Determine the (X, Y) coordinate at the center of the cell enclosing the given text.  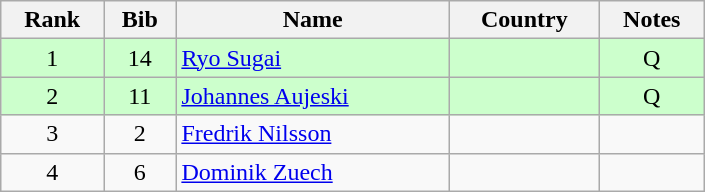
Rank (52, 20)
Fredrik Nilsson (313, 134)
Notes (652, 20)
6 (140, 172)
Country (524, 20)
Ryo Sugai (313, 58)
14 (140, 58)
11 (140, 96)
Bib (140, 20)
1 (52, 58)
4 (52, 172)
3 (52, 134)
Name (313, 20)
Dominik Zuech (313, 172)
Johannes Aujeski (313, 96)
